Identify which cell holds the provided text, then report its (x, y) central coordinate. 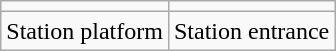
Station platform (85, 31)
Station entrance (251, 31)
